Detect which cell encompasses the target text, then output its (X, Y) center coordinate. 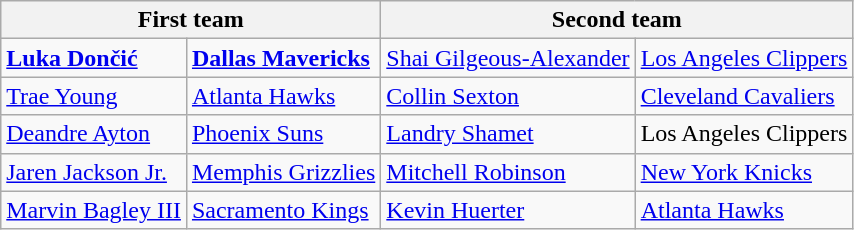
Phoenix Suns (283, 134)
Landry Shamet (508, 134)
Marvin Bagley III (94, 210)
Trae Young (94, 96)
Memphis Grizzlies (283, 172)
Dallas Mavericks (283, 58)
New York Knicks (744, 172)
Cleveland Cavaliers (744, 96)
Deandre Ayton (94, 134)
First team (191, 20)
Luka Dončić (94, 58)
Jaren Jackson Jr. (94, 172)
Mitchell Robinson (508, 172)
Sacramento Kings (283, 210)
Shai Gilgeous-Alexander (508, 58)
Second team (617, 20)
Kevin Huerter (508, 210)
Collin Sexton (508, 96)
